Identify which cell holds the provided text, then report its (X, Y) central coordinate. 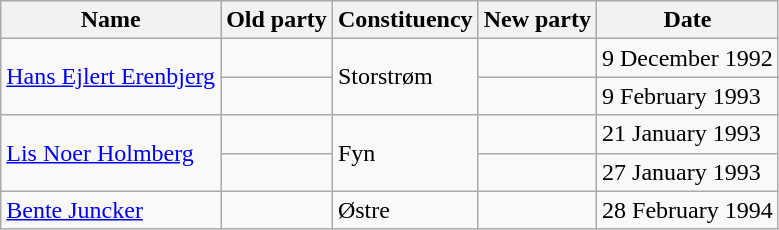
Name (111, 20)
Date (688, 20)
Østre (405, 210)
Hans Ejlert Erenbjerg (111, 77)
21 January 1993 (688, 134)
Lis Noer Holmberg (111, 153)
28 February 1994 (688, 210)
27 January 1993 (688, 172)
Constituency (405, 20)
New party (537, 20)
9 February 1993 (688, 96)
Storstrøm (405, 77)
Old party (277, 20)
Fyn (405, 153)
9 December 1992 (688, 58)
Bente Juncker (111, 210)
